Locate the cell with the specified text and output its (X, Y) center coordinate. 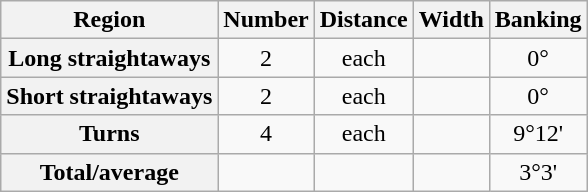
Region (110, 20)
Distance (364, 20)
9°12' (538, 134)
Short straightaways (110, 96)
Turns (110, 134)
Banking (538, 20)
4 (266, 134)
Long straightaways (110, 58)
Number (266, 20)
Width (451, 20)
Total/average (110, 172)
3°3' (538, 172)
